Pinpoint the cell where the given text exists, returning its (X, Y) midpoint coordinate. 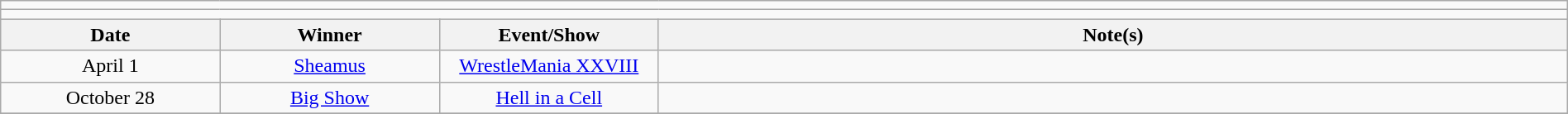
Note(s) (1113, 35)
Big Show (329, 97)
Winner (329, 35)
Date (111, 35)
October 28 (111, 97)
WrestleMania XXVIII (549, 66)
April 1 (111, 66)
Sheamus (329, 66)
Hell in a Cell (549, 97)
Event/Show (549, 35)
